Find where the given text appears and provide that cell's center as (X, Y) coordinate. 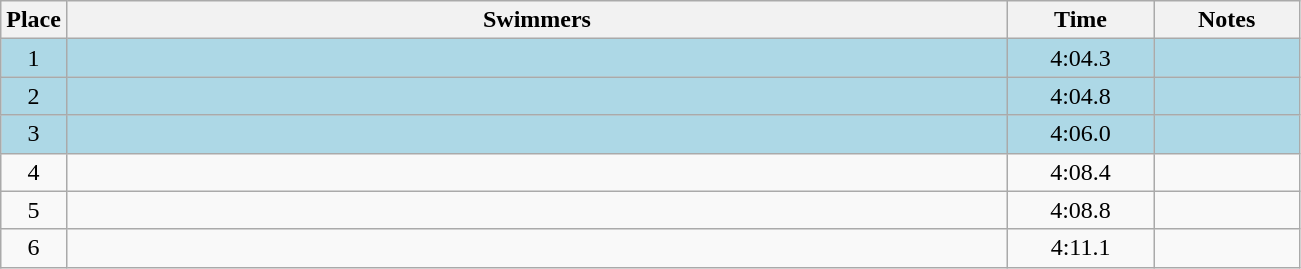
4:04.3 (1081, 58)
Place (34, 20)
Time (1081, 20)
Swimmers (536, 20)
1 (34, 58)
6 (34, 248)
4:08.8 (1081, 210)
Notes (1227, 20)
5 (34, 210)
3 (34, 134)
4:04.8 (1081, 96)
4:08.4 (1081, 172)
4:06.0 (1081, 134)
4:11.1 (1081, 248)
2 (34, 96)
4 (34, 172)
